Return the (x, y) coordinate for the center point of the cell that contains the specified text.  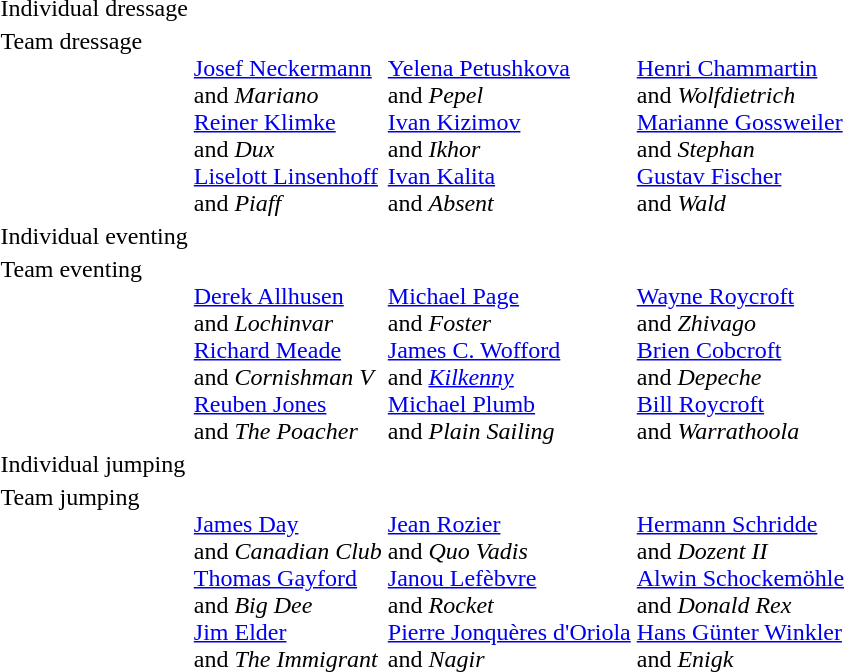
Derek Allhusen and Lochinvar Richard Meade and Cornishman V Reuben Jones and The Poacher (288, 350)
Henri Chammartin and Wolfdietrich Marianne Gossweiler and Stephan Gustav Fischer and Wald (740, 122)
Yelena Petushkova and Pepel Ivan Kizimov and Ikhor Ivan Kalita and Absent (509, 122)
Michael Page and Foster James C. Wofford and Kilkenny Michael Plumb and Plain Sailing (509, 350)
Wayne Roycroft and Zhivago Brien Cobcroft and Depeche Bill Roycroft and Warrathoola (740, 350)
Josef Neckermann and Mariano Reiner Klimke and Dux Liselott Linsenhoff and Piaff (288, 122)
